Output the (x, y) coordinate of the center of the cell containing the given text.  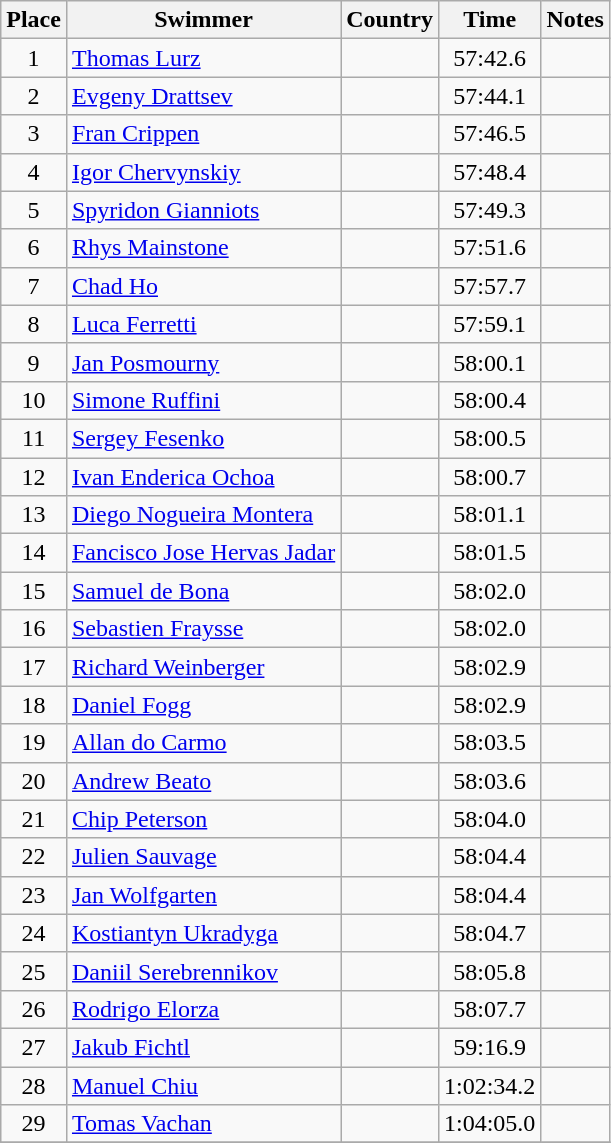
58:00.7 (489, 477)
10 (34, 400)
58:04.7 (489, 933)
Place (34, 20)
58:04.0 (489, 819)
Sebastien Fraysse (203, 629)
Andrew Beato (203, 781)
58:05.8 (489, 971)
Samuel de Bona (203, 591)
Simone Ruffini (203, 400)
Jakub Fichtl (203, 1047)
Notes (575, 20)
Jan Posmourny (203, 362)
57:57.7 (489, 286)
Julien Sauvage (203, 857)
Country (390, 20)
57:49.3 (489, 210)
58:03.5 (489, 743)
2 (34, 96)
Manuel Chiu (203, 1085)
Kostiantyn Ukradyga (203, 933)
14 (34, 553)
4 (34, 172)
Fran Crippen (203, 134)
58:00.4 (489, 400)
11 (34, 438)
Daniil Serebrennikov (203, 971)
22 (34, 857)
57:44.1 (489, 96)
5 (34, 210)
Ivan Enderica Ochoa (203, 477)
21 (34, 819)
7 (34, 286)
57:48.4 (489, 172)
1 (34, 58)
28 (34, 1085)
58:00.1 (489, 362)
Evgeny Drattsev (203, 96)
3 (34, 134)
24 (34, 933)
13 (34, 515)
57:51.6 (489, 248)
1:04:05.0 (489, 1124)
Fancisco Jose Hervas Jadar (203, 553)
Chip Peterson (203, 819)
6 (34, 248)
1:02:34.2 (489, 1085)
26 (34, 1009)
Luca Ferretti (203, 324)
Daniel Fogg (203, 705)
Jan Wolfgarten (203, 895)
16 (34, 629)
23 (34, 895)
20 (34, 781)
Diego Nogueira Montera (203, 515)
57:59.1 (489, 324)
Igor Chervynskiy (203, 172)
59:16.9 (489, 1047)
Swimmer (203, 20)
Allan do Carmo (203, 743)
58:00.5 (489, 438)
57:42.6 (489, 58)
12 (34, 477)
Rodrigo Elorza (203, 1009)
Rhys Mainstone (203, 248)
18 (34, 705)
58:01.5 (489, 553)
58:01.1 (489, 515)
9 (34, 362)
27 (34, 1047)
Tomas Vachan (203, 1124)
19 (34, 743)
8 (34, 324)
Richard Weinberger (203, 667)
Sergey Fesenko (203, 438)
Time (489, 20)
Chad Ho (203, 286)
58:07.7 (489, 1009)
58:03.6 (489, 781)
15 (34, 591)
Thomas Lurz (203, 58)
17 (34, 667)
Spyridon Gianniots (203, 210)
57:46.5 (489, 134)
29 (34, 1124)
25 (34, 971)
